Locate the cell with the specified text and output its (x, y) center coordinate. 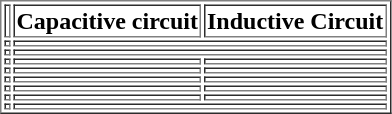
Inductive Circuit (295, 20)
Capacitive circuit (108, 20)
